Find where the given text appears and provide that cell's center as (x, y) coordinate. 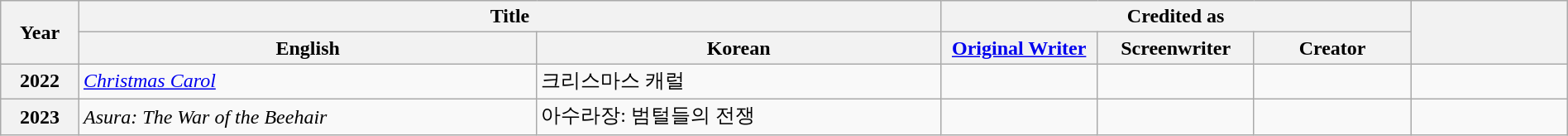
크리스마스 캐럴 (739, 81)
2023 (40, 116)
Korean (739, 48)
2022 (40, 81)
아수라장: 범털들의 전쟁 (739, 116)
Screenwriter (1176, 48)
English (308, 48)
Title (509, 17)
Original Writer (1019, 48)
Asura: The War of the Beehair (308, 116)
Christmas Carol (308, 81)
Credited as (1175, 17)
Creator (1331, 48)
Year (40, 32)
